Provide the [x, y] coordinate of the cell's center where the given text is located.  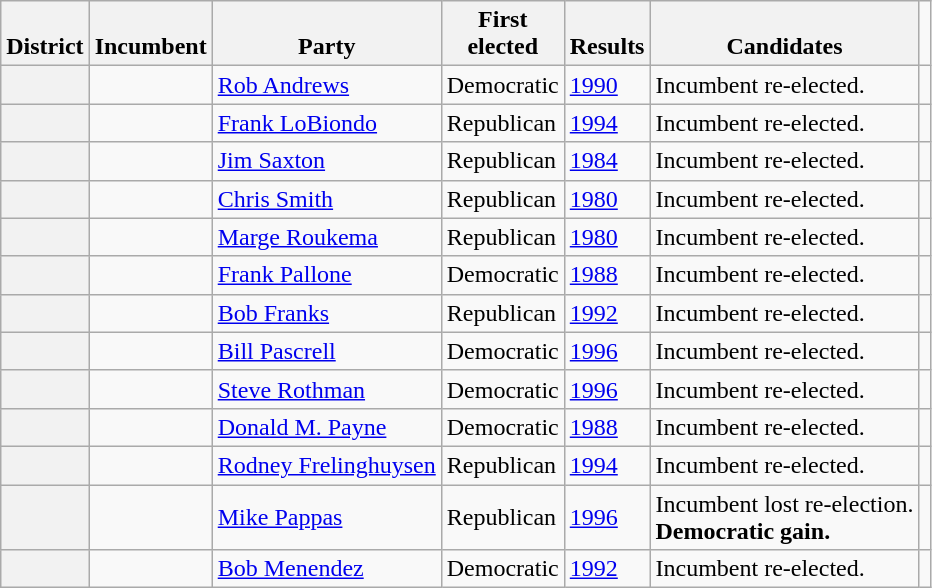
Incumbent [150, 34]
Rob Andrews [326, 85]
Donald M. Payne [326, 427]
Mike Pappas [326, 516]
1990 [607, 85]
District [45, 34]
Marge Roukema [326, 237]
1984 [607, 161]
Steve Rothman [326, 389]
Frank LoBiondo [326, 123]
Party [326, 34]
Bob Franks [326, 313]
Firstelected [502, 34]
Rodney Frelinghuysen [326, 465]
Frank Pallone [326, 275]
Results [607, 34]
Chris Smith [326, 199]
Incumbent lost re-election.Democratic gain. [784, 516]
Candidates [784, 34]
Bob Menendez [326, 569]
Jim Saxton [326, 161]
Bill Pascrell [326, 351]
